Detect which cell encompasses the target text, then output its (x, y) center coordinate. 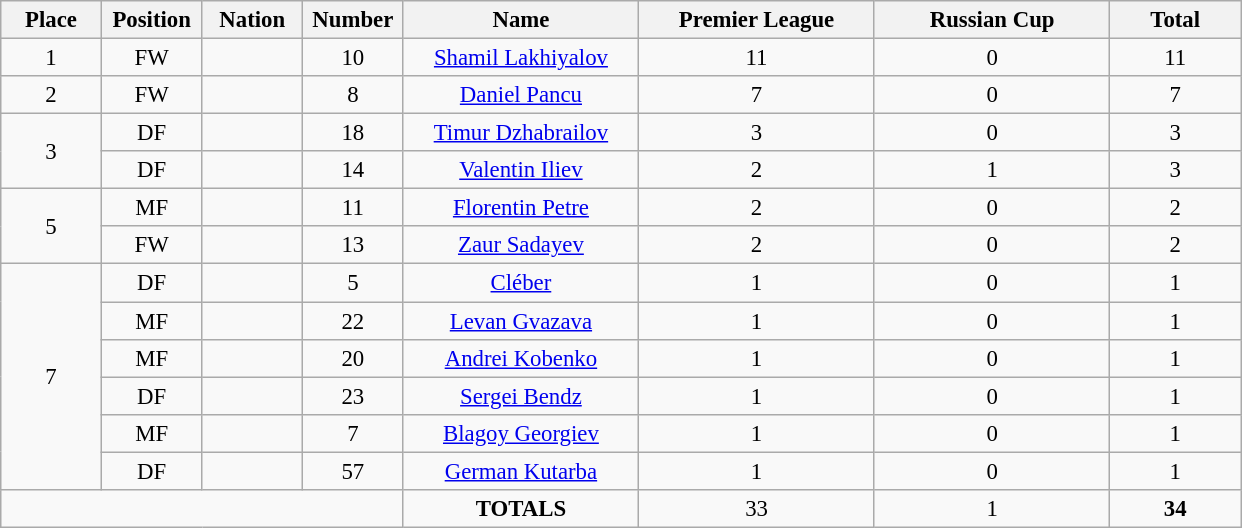
Sergei Bendz (521, 396)
Nation (252, 20)
Timur Dzhabrailov (521, 133)
Daniel Pancu (521, 95)
Andrei Kobenko (521, 358)
Name (521, 20)
Cléber (521, 283)
13 (354, 245)
20 (354, 358)
8 (354, 95)
Zaur Sadayev (521, 245)
14 (354, 170)
German Kutarba (521, 471)
22 (354, 321)
Blagoy Georgiev (521, 433)
TOTALS (521, 509)
Valentin Iliev (521, 170)
33 (757, 509)
23 (354, 396)
Premier League (757, 20)
Number (354, 20)
Florentin Petre (521, 208)
18 (354, 133)
Russian Cup (992, 20)
34 (1176, 509)
Levan Gvazava (521, 321)
Shamil Lakhiyalov (521, 58)
57 (354, 471)
Total (1176, 20)
Position (152, 20)
Place (52, 20)
10 (354, 58)
